Locate the cell with the specified text and output its (X, Y) center coordinate. 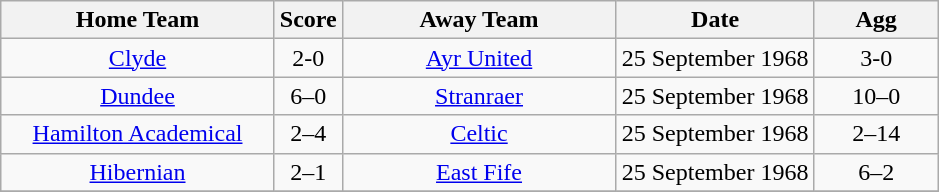
2–14 (876, 134)
Score (308, 20)
6–2 (876, 172)
3-0 (876, 58)
2-0 (308, 58)
Agg (876, 20)
Celtic (479, 134)
10–0 (876, 96)
2–1 (308, 172)
2–4 (308, 134)
Clyde (138, 58)
Date (716, 20)
Ayr United (479, 58)
Hamilton Academical (138, 134)
6–0 (308, 96)
Dundee (138, 96)
East Fife (479, 172)
Hibernian (138, 172)
Away Team (479, 20)
Home Team (138, 20)
Stranraer (479, 96)
